Find where the given text appears and provide that cell's center as [x, y] coordinate. 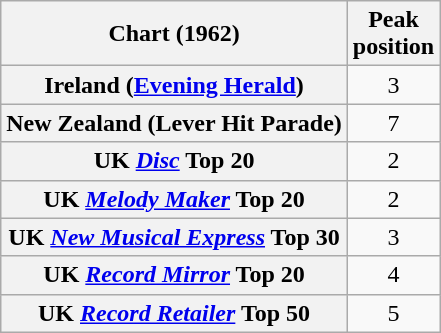
New Zealand (Lever Hit Parade) [174, 123]
Peakposition [393, 34]
UK New Musical Express Top 30 [174, 237]
4 [393, 275]
UK Disc Top 20 [174, 161]
7 [393, 123]
Chart (1962) [174, 34]
UK Melody Maker Top 20 [174, 199]
UK Record Retailer Top 50 [174, 313]
UK Record Mirror Top 20 [174, 275]
Ireland (Evening Herald) [174, 85]
5 [393, 313]
